Output the (x, y) coordinate of the center of the cell containing the given text.  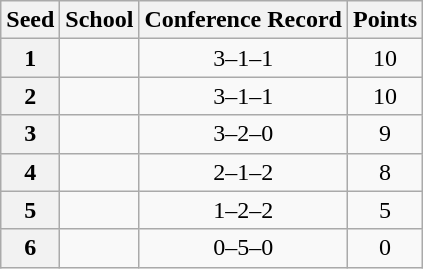
1 (30, 58)
4 (30, 172)
9 (384, 134)
3 (30, 134)
Seed (30, 20)
0 (384, 248)
8 (384, 172)
School (100, 20)
0–5–0 (244, 248)
Points (384, 20)
3–2–0 (244, 134)
6 (30, 248)
2–1–2 (244, 172)
Conference Record (244, 20)
1–2–2 (244, 210)
2 (30, 96)
